Return [x, y] of the center of cell containing provided text 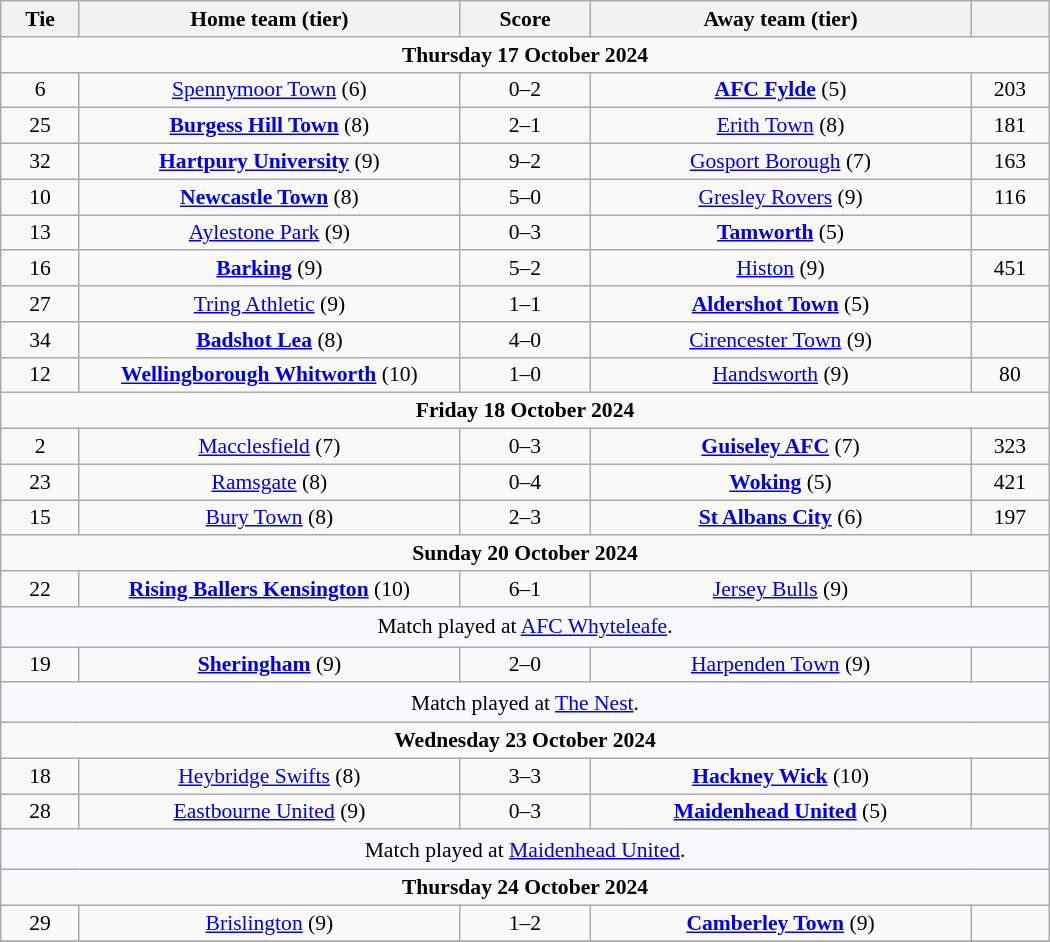
Burgess Hill Town (8) [269, 126]
Tamworth (5) [781, 233]
Maidenhead United (5) [781, 812]
323 [1010, 447]
12 [40, 375]
29 [40, 923]
Jersey Bulls (9) [781, 589]
Thursday 24 October 2024 [525, 888]
Camberley Town (9) [781, 923]
5–2 [524, 269]
451 [1010, 269]
Ramsgate (8) [269, 482]
Harpenden Town (9) [781, 665]
23 [40, 482]
34 [40, 340]
15 [40, 518]
2–3 [524, 518]
9–2 [524, 162]
Match played at The Nest. [525, 703]
116 [1010, 197]
Away team (tier) [781, 19]
Tring Athletic (9) [269, 304]
6–1 [524, 589]
Aldershot Town (5) [781, 304]
19 [40, 665]
Macclesfield (7) [269, 447]
181 [1010, 126]
Badshot Lea (8) [269, 340]
Sheringham (9) [269, 665]
22 [40, 589]
2 [40, 447]
Newcastle Town (8) [269, 197]
197 [1010, 518]
1–1 [524, 304]
Hackney Wick (10) [781, 776]
Gosport Borough (7) [781, 162]
Barking (9) [269, 269]
Cirencester Town (9) [781, 340]
25 [40, 126]
Score [524, 19]
Spennymoor Town (6) [269, 90]
Rising Ballers Kensington (10) [269, 589]
Gresley Rovers (9) [781, 197]
AFC Fylde (5) [781, 90]
421 [1010, 482]
Aylestone Park (9) [269, 233]
0–2 [524, 90]
0–4 [524, 482]
1–0 [524, 375]
Histon (9) [781, 269]
16 [40, 269]
Wellingborough Whitworth (10) [269, 375]
Friday 18 October 2024 [525, 411]
Erith Town (8) [781, 126]
St Albans City (6) [781, 518]
28 [40, 812]
18 [40, 776]
Eastbourne United (9) [269, 812]
Tie [40, 19]
203 [1010, 90]
1–2 [524, 923]
Brislington (9) [269, 923]
4–0 [524, 340]
10 [40, 197]
163 [1010, 162]
Bury Town (8) [269, 518]
Hartpury University (9) [269, 162]
Heybridge Swifts (8) [269, 776]
Woking (5) [781, 482]
2–1 [524, 126]
3–3 [524, 776]
13 [40, 233]
Home team (tier) [269, 19]
Sunday 20 October 2024 [525, 554]
32 [40, 162]
Guiseley AFC (7) [781, 447]
27 [40, 304]
2–0 [524, 665]
6 [40, 90]
Thursday 17 October 2024 [525, 55]
5–0 [524, 197]
Match played at Maidenhead United. [525, 850]
Wednesday 23 October 2024 [525, 741]
Match played at AFC Whyteleafe. [525, 627]
80 [1010, 375]
Handsworth (9) [781, 375]
